Locate the cell with the specified text and output its [X, Y] center coordinate. 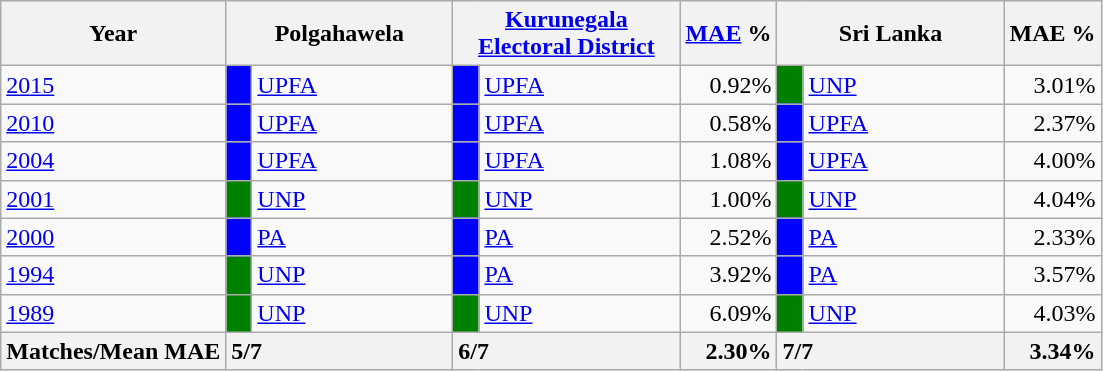
2.37% [1052, 123]
1.08% [728, 161]
1.00% [728, 199]
2000 [114, 237]
Polgahawela [340, 34]
2.52% [728, 237]
3.92% [728, 275]
4.00% [1052, 161]
3.57% [1052, 275]
0.58% [728, 123]
6.09% [728, 313]
2.30% [728, 351]
Kurunegala Electoral District [566, 34]
0.92% [728, 85]
1994 [114, 275]
2015 [114, 85]
7/7 [890, 351]
4.03% [1052, 313]
Matches/Mean MAE [114, 351]
2010 [114, 123]
5/7 [340, 351]
1989 [114, 313]
6/7 [566, 351]
2004 [114, 161]
3.34% [1052, 351]
3.01% [1052, 85]
4.04% [1052, 199]
Sri Lanka [890, 34]
Year [114, 34]
2001 [114, 199]
2.33% [1052, 237]
